Return the (x, y) coordinate for the center point of the cell that contains the specified text.  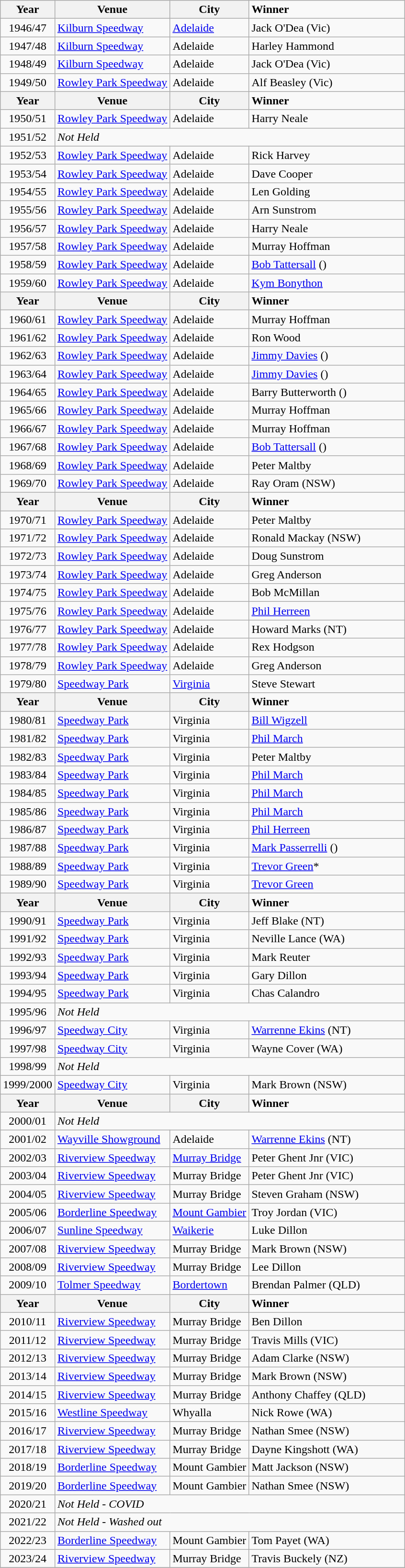
Brendan Palmer (QLD) (327, 1285)
2005/06 (28, 1212)
Chas Calandro (327, 993)
Tom Payet (WA) (327, 1540)
2013/14 (28, 1376)
1988/89 (28, 866)
1950/51 (28, 119)
1954/55 (28, 192)
1951/52 (28, 137)
Trevor Green* (327, 866)
1959/60 (28, 283)
Troy Jordan (VIC) (327, 1212)
Lee Dillon (327, 1267)
1957/58 (28, 247)
2018/19 (28, 1467)
Arn Sunstrom (327, 210)
Nick Rowe (WA) (327, 1413)
2001/02 (28, 1139)
Sunline Speedway (112, 1230)
1969/70 (28, 483)
2017/18 (28, 1449)
2022/23 (28, 1540)
Dayne Kingshott (WA) (327, 1449)
1948/49 (28, 64)
Bordertown (210, 1285)
1978/79 (28, 666)
Wayne Cover (WA) (327, 1048)
2003/04 (28, 1176)
2020/21 (28, 1504)
Mark Reuter (327, 957)
Gary Dillon (327, 975)
Steven Graham (NSW) (327, 1194)
1983/84 (28, 775)
Mark Passerrelli () (327, 848)
1952/53 (28, 155)
Ray Oram (NSW) (327, 483)
1985/86 (28, 812)
1975/76 (28, 611)
1996/97 (28, 1030)
1991/92 (28, 939)
1998/99 (28, 1066)
Westline Speedway (112, 1413)
1970/71 (28, 519)
1953/54 (28, 173)
Len Golding (327, 192)
Steve Stewart (327, 684)
1964/65 (28, 392)
2004/05 (28, 1194)
Not Held - COVID (230, 1504)
2012/13 (28, 1358)
Rex Hodgson (327, 647)
2019/20 (28, 1486)
Alf Beasley (Vic) (327, 82)
2002/03 (28, 1158)
1973/74 (28, 575)
1958/59 (28, 265)
1994/95 (28, 993)
1992/93 (28, 957)
Travis Buckely (NZ) (327, 1558)
Bob McMillan (327, 593)
1999/2000 (28, 1084)
Wayville Showground (112, 1139)
Whyalla (210, 1413)
Adam Clarke (NSW) (327, 1358)
2014/15 (28, 1395)
1971/72 (28, 538)
1979/80 (28, 684)
2011/12 (28, 1340)
Travis Mills (VIC) (327, 1340)
1968/69 (28, 465)
Bill Wigzell (327, 720)
1981/82 (28, 738)
1984/85 (28, 793)
1986/87 (28, 830)
Ron Wood (327, 338)
Ben Dillon (327, 1321)
1997/98 (28, 1048)
1987/88 (28, 848)
Barry Butterworth () (327, 392)
1956/57 (28, 228)
1947/48 (28, 46)
2008/09 (28, 1267)
1963/64 (28, 374)
1966/67 (28, 429)
2007/08 (28, 1249)
Luke Dillon (327, 1230)
1974/75 (28, 593)
Trevor Green (327, 884)
1990/91 (28, 921)
Dave Cooper (327, 173)
1977/78 (28, 647)
1967/68 (28, 447)
Matt Jackson (NSW) (327, 1467)
1972/73 (28, 556)
1961/62 (28, 338)
2021/22 (28, 1522)
Howard Marks (NT) (327, 629)
Anthony Chaffey (QLD) (327, 1395)
Kym Bonython (327, 283)
1960/61 (28, 319)
Ronald Mackay (NSW) (327, 538)
1980/81 (28, 720)
1949/50 (28, 82)
1955/56 (28, 210)
2006/07 (28, 1230)
1993/94 (28, 975)
1962/63 (28, 356)
1982/83 (28, 756)
Rick Harvey (327, 155)
Tolmer Speedway (112, 1285)
1976/77 (28, 629)
2015/16 (28, 1413)
Jeff Blake (NT) (327, 921)
2010/11 (28, 1321)
2016/17 (28, 1431)
Neville Lance (WA) (327, 939)
1946/47 (28, 28)
1965/66 (28, 410)
2000/01 (28, 1121)
Doug Sunstrom (327, 556)
Harley Hammond (327, 46)
1995/96 (28, 1012)
Waikerie (210, 1230)
Not Held - Washed out (230, 1522)
2009/10 (28, 1285)
1989/90 (28, 884)
2023/24 (28, 1558)
